Locate the cell with the specified text and output its [X, Y] center coordinate. 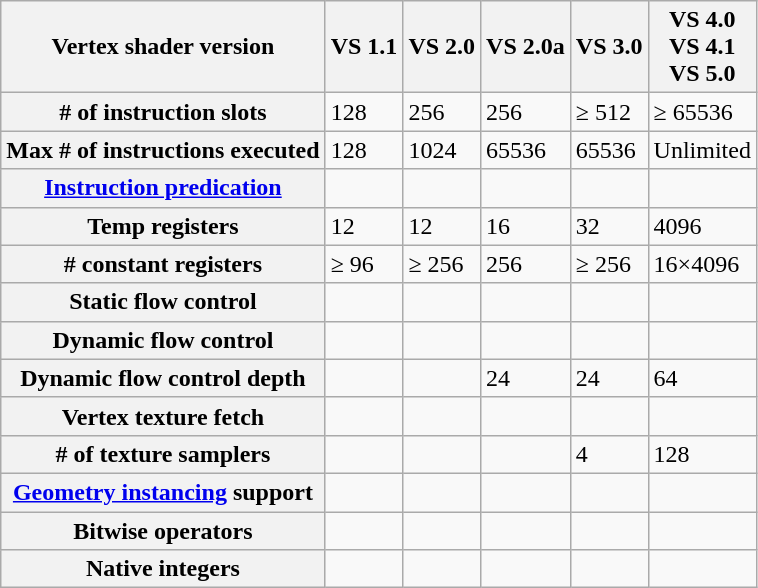
Temp registers [163, 226]
64 [702, 378]
# constant registers [163, 264]
VS 1.1 [364, 47]
Dynamic flow control [163, 340]
≥ 512 [609, 112]
16×4096 [702, 264]
VS 4.0 VS 4.1 VS 5.0 [702, 47]
Native integers [163, 569]
4 [609, 454]
Instruction predication [163, 188]
4096 [702, 226]
1024 [442, 150]
≥ 96 [364, 264]
Unlimited [702, 150]
Dynamic flow control depth [163, 378]
16 [526, 226]
Geometry instancing support [163, 492]
Vertex texture fetch [163, 416]
VS 2.0a [526, 47]
# of instruction slots [163, 112]
≥ 65536 [702, 112]
Vertex shader version [163, 47]
Bitwise operators [163, 531]
VS 3.0 [609, 47]
32 [609, 226]
Static flow control [163, 302]
VS 2.0 [442, 47]
# of texture samplers [163, 454]
Max # of instructions executed [163, 150]
